Find where the given text appears and provide that cell's center as (x, y) coordinate. 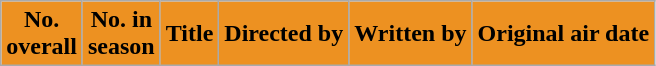
No.overall (42, 34)
Written by (410, 34)
Original air date (564, 34)
No. inseason (121, 34)
Title (190, 34)
Directed by (284, 34)
